Search for the cell housing the specified text and yield its [X, Y] center coordinate. 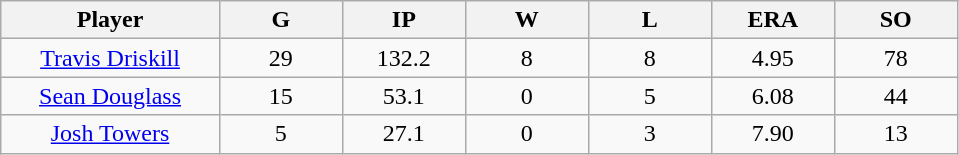
3 [650, 134]
ERA [772, 20]
6.08 [772, 96]
Travis Driskill [110, 58]
IP [404, 20]
132.2 [404, 58]
53.1 [404, 96]
L [650, 20]
4.95 [772, 58]
7.90 [772, 134]
15 [280, 96]
29 [280, 58]
Player [110, 20]
78 [896, 58]
Josh Towers [110, 134]
27.1 [404, 134]
Sean Douglass [110, 96]
44 [896, 96]
G [280, 20]
13 [896, 134]
W [526, 20]
SO [896, 20]
